Pinpoint the cell where the given text exists, returning its (x, y) midpoint coordinate. 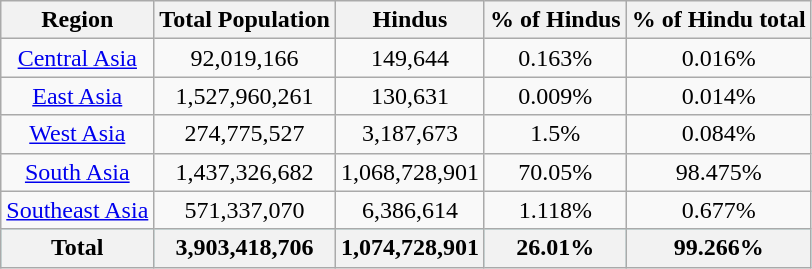
0.014% (718, 96)
0.009% (555, 96)
0.016% (718, 58)
Total (78, 248)
98.475% (718, 172)
1,074,728,901 (410, 248)
6,386,614 (410, 210)
99.266% (718, 248)
East Asia (78, 96)
3,903,418,706 (245, 248)
West Asia (78, 134)
% of Hindu total (718, 20)
1.118% (555, 210)
0.163% (555, 58)
92,019,166 (245, 58)
Southeast Asia (78, 210)
1.5% (555, 134)
274,775,527 (245, 134)
130,631 (410, 96)
Total Population (245, 20)
Hindus (410, 20)
South Asia (78, 172)
149,644 (410, 58)
571,337,070 (245, 210)
3,187,673 (410, 134)
0.084% (718, 134)
1,527,960,261 (245, 96)
26.01% (555, 248)
Central Asia (78, 58)
Region (78, 20)
0.677% (718, 210)
1,068,728,901 (410, 172)
% of Hindus (555, 20)
70.05% (555, 172)
1,437,326,682 (245, 172)
